Return the [X, Y] coordinate for the center point of the cell that contains the specified text.  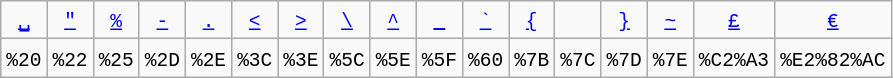
\ [347, 20]
> [301, 20]
%5E [393, 58]
%2E [208, 58]
_ [439, 20]
{ [532, 20]
` [485, 20]
%60 [485, 58]
%3E [301, 58]
%5C [347, 58]
} [624, 20]
%7E [670, 58]
- [162, 20]
< [255, 20]
€ [833, 20]
%2D [162, 58]
%20 [24, 58]
^ [393, 20]
%25 [116, 58]
%3C [255, 58]
£ [734, 20]
. [208, 20]
%7D [624, 58]
" [70, 20]
~ [670, 20]
%C2%A3 [734, 58]
%7C [578, 58]
%E2%82%AC [833, 58]
% [116, 20]
%22 [70, 58]
%7B [532, 58]
␣ [24, 20]
%5F [439, 58]
